Detect which cell encompasses the target text, then output its [X, Y] center coordinate. 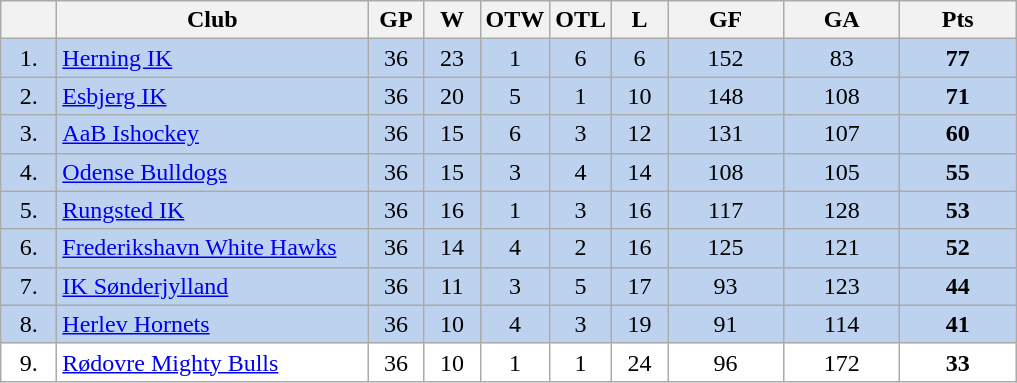
41 [958, 324]
OTL [581, 20]
125 [726, 248]
23 [452, 58]
5. [29, 210]
71 [958, 96]
52 [958, 248]
GA [842, 20]
IK Sønderjylland [212, 286]
148 [726, 96]
Pts [958, 20]
33 [958, 362]
11 [452, 286]
Herning IK [212, 58]
114 [842, 324]
7. [29, 286]
3. [29, 134]
24 [640, 362]
44 [958, 286]
152 [726, 58]
Club [212, 20]
93 [726, 286]
17 [640, 286]
117 [726, 210]
Frederikshavn White Hawks [212, 248]
W [452, 20]
2 [581, 248]
172 [842, 362]
Rødovre Mighty Bulls [212, 362]
105 [842, 172]
12 [640, 134]
19 [640, 324]
20 [452, 96]
2. [29, 96]
131 [726, 134]
60 [958, 134]
GF [726, 20]
53 [958, 210]
OTW [515, 20]
107 [842, 134]
123 [842, 286]
121 [842, 248]
8. [29, 324]
L [640, 20]
77 [958, 58]
128 [842, 210]
Herlev Hornets [212, 324]
AaB Ishockey [212, 134]
6. [29, 248]
Rungsted IK [212, 210]
4. [29, 172]
1. [29, 58]
83 [842, 58]
GP [396, 20]
91 [726, 324]
96 [726, 362]
Odense Bulldogs [212, 172]
9. [29, 362]
Esbjerg IK [212, 96]
55 [958, 172]
